Identify which cell holds the provided text, then report its [X, Y] central coordinate. 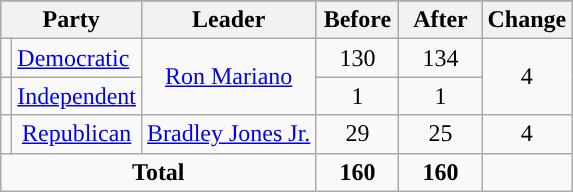
Party [72, 20]
Before [358, 20]
Total [158, 172]
Change [527, 20]
After [440, 20]
Leader [228, 20]
Ron Mariano [228, 77]
Democratic [77, 58]
25 [440, 134]
134 [440, 58]
130 [358, 58]
Republican [77, 134]
Bradley Jones Jr. [228, 134]
Independent [77, 96]
29 [358, 134]
